Capture the cell that displays the provided text and extract its [X, Y] central coordinate. 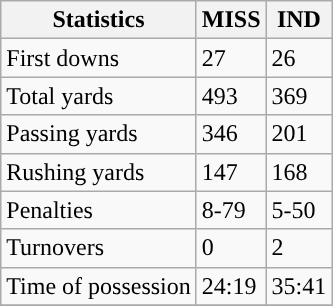
24:19 [231, 286]
35:41 [299, 286]
First downs [99, 58]
Passing yards [99, 134]
346 [231, 134]
2 [299, 248]
0 [231, 248]
8-79 [231, 210]
147 [231, 172]
5-50 [299, 210]
168 [299, 172]
26 [299, 58]
Rushing yards [99, 172]
IND [299, 20]
Total yards [99, 96]
Time of possession [99, 286]
Penalties [99, 210]
MISS [231, 20]
369 [299, 96]
Turnovers [99, 248]
27 [231, 58]
201 [299, 134]
Statistics [99, 20]
493 [231, 96]
